Locate the cell with the specified text and output its (x, y) center coordinate. 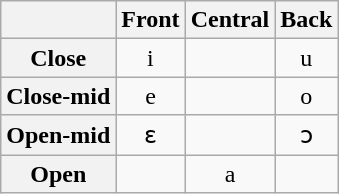
o (306, 96)
Open-mid (58, 135)
Open (58, 173)
Front (150, 20)
ɔ (306, 135)
a (230, 173)
ɛ (150, 135)
Central (230, 20)
i (150, 58)
e (150, 96)
u (306, 58)
Close (58, 58)
Close-mid (58, 96)
Back (306, 20)
